Provide the [X, Y] coordinate of the cell's center where the given text is located.  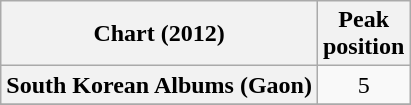
5 [363, 85]
Chart (2012) [160, 34]
Peakposition [363, 34]
South Korean Albums (Gaon) [160, 85]
